Detect which cell encompasses the target text, then output its [x, y] center coordinate. 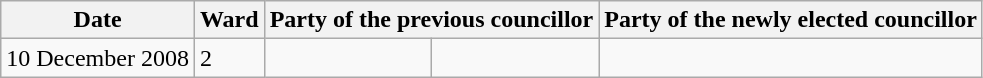
2 [229, 58]
10 December 2008 [98, 58]
Ward [229, 20]
Date [98, 20]
Party of the newly elected councillor [791, 20]
Party of the previous councillor [432, 20]
